Pinpoint the cell where the given text exists, returning its (X, Y) midpoint coordinate. 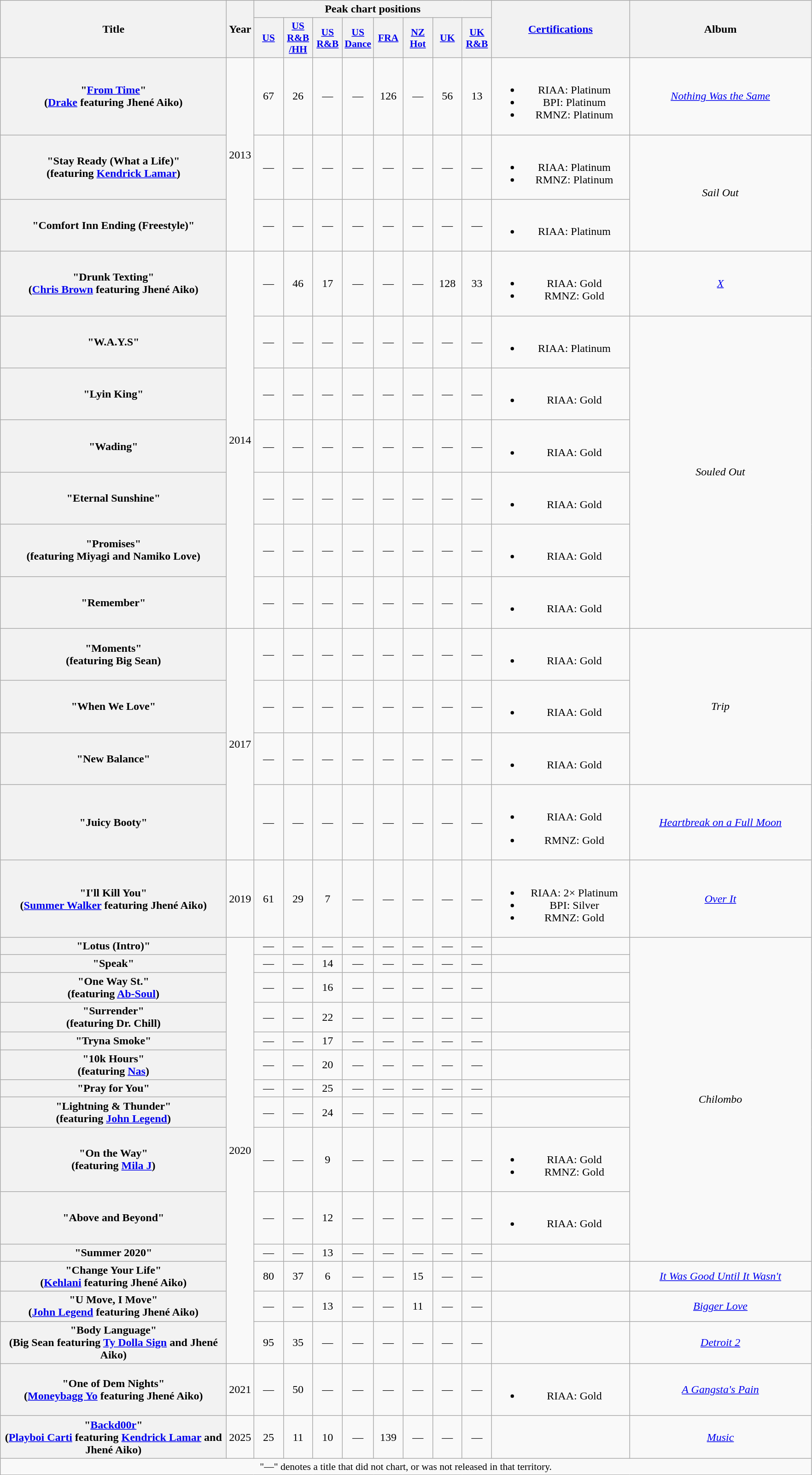
2019 (240, 898)
20 (327, 1065)
USR&B/HH (298, 38)
16 (327, 987)
"New Balance" (113, 758)
USDance (358, 38)
USR&B (327, 38)
Music (720, 1437)
RIAA: 2× PlatinumBPI: SilverRMNZ: Gold (560, 898)
RIAA: PlatinumRMNZ: Platinum (560, 167)
"Backd00r" (Playboi Carti featuring Kendrick Lamar and Jhené Aiko) (113, 1437)
"One Way St."(featuring Ab-Soul) (113, 987)
9 (327, 1159)
"Wading" (113, 446)
128 (447, 284)
56 (447, 96)
"When We Love" (113, 707)
2013 (240, 154)
"Comfort Inn Ending (Freestyle)" (113, 226)
67 (269, 96)
"Stay Ready (What a Life)"(featuring Kendrick Lamar) (113, 167)
22 (327, 1017)
"W.A.Y.S" (113, 342)
"U Move, I Move"(John Legend featuring Jhené Aiko) (113, 1306)
UK R&B (477, 38)
"—" denotes a title that did not chart, or was not released in that territory. (406, 1466)
35 (298, 1342)
Year (240, 29)
UK (447, 38)
"10k Hours"(featuring Nas) (113, 1065)
Certifications (560, 29)
Sail Out (720, 193)
"Pray for You" (113, 1089)
139 (388, 1437)
"Tryna Smoke" (113, 1041)
50 (298, 1389)
"Surrender"(featuring Dr. Chill) (113, 1017)
"Moments"(featuring Big Sean) (113, 654)
46 (298, 284)
10 (327, 1437)
Souled Out (720, 472)
2017 (240, 744)
A Gangsta's Pain (720, 1389)
14 (327, 963)
"Drunk Texting"(Chris Brown featuring Jhené Aiko) (113, 284)
61 (269, 898)
26 (298, 96)
NZHot (418, 38)
29 (298, 898)
"One of Dem Nights"(Moneybagg Yo featuring Jhené Aiko) (113, 1389)
Nothing Was the Same (720, 96)
Peak chart positions (373, 9)
It Was Good Until It Wasn't (720, 1276)
Trip (720, 707)
"Speak" (113, 963)
"Promises"(featuring Miyagi and Namiko Love) (113, 550)
"Lyin King" (113, 394)
"Lightning & Thunder"(featuring John Legend) (113, 1112)
95 (269, 1342)
Album (720, 29)
"From Time"(Drake featuring Jhené Aiko) (113, 96)
"On the Way"(featuring Mila J) (113, 1159)
RIAA: PlatinumBPI: PlatinumRMNZ: Platinum (560, 96)
X (720, 284)
7 (327, 898)
Chilombo (720, 1099)
FRA (388, 38)
Bigger Love (720, 1306)
2014 (240, 440)
Over It (720, 898)
12 (327, 1218)
Detroit 2 (720, 1342)
"Summer 2020" (113, 1253)
"I'll Kill You"(Summer Walker featuring Jhené Aiko) (113, 898)
33 (477, 284)
2025 (240, 1437)
"Body Language"(Big Sean featuring Ty Dolla Sign and Jhené Aiko) (113, 1342)
6 (327, 1276)
15 (418, 1276)
"Juicy Booty" (113, 822)
"Remember" (113, 603)
"Above and Beyond" (113, 1218)
Heartbreak on a Full Moon (720, 822)
2021 (240, 1389)
US (269, 38)
"Lotus (Intro)" (113, 946)
24 (327, 1112)
"Change Your Life"(Kehlani featuring Jhené Aiko) (113, 1276)
80 (269, 1276)
Title (113, 29)
37 (298, 1276)
126 (388, 96)
"Eternal Sunshine" (113, 498)
2020 (240, 1150)
